From the cell containing the given text, extract its center point as [X, Y] coordinate. 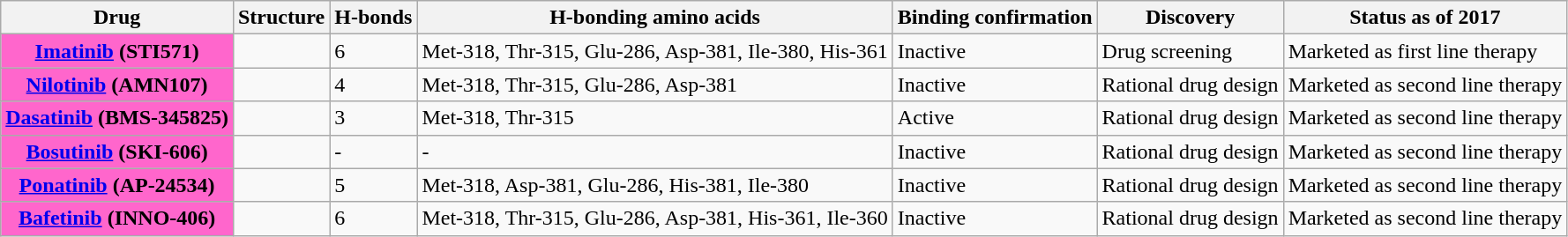
Drug screening [1191, 51]
Bafetinib (INNO-406) [117, 218]
Met-318, Thr-315, Glu-286, Asp-381 [654, 85]
Met-318, Thr-315, Glu-286, Asp-381, His-361, Ile-360 [654, 218]
Met-318, Thr-315 [654, 118]
Binding confirmation [995, 18]
Bosutinib (SKI-606) [117, 152]
Drug [117, 18]
4 [374, 85]
Structure [280, 18]
Met-318, Thr-315, Glu-286, Asp-381, Ile-380, His-361 [654, 51]
Marketed as first line therapy [1425, 51]
Dasatinib (BMS-345825) [117, 118]
H-bonding amino acids [654, 18]
Active [995, 118]
5 [374, 185]
Imatinib (STI571) [117, 51]
3 [374, 118]
H-bonds [374, 18]
Nilotinib (AMN107) [117, 85]
Discovery [1191, 18]
Met-318, Asp-381, Glu-286, His-381, Ile-380 [654, 185]
Ponatinib (AP-24534) [117, 185]
Status as of 2017 [1425, 18]
